Capture the cell that displays the provided text and extract its [X, Y] central coordinate. 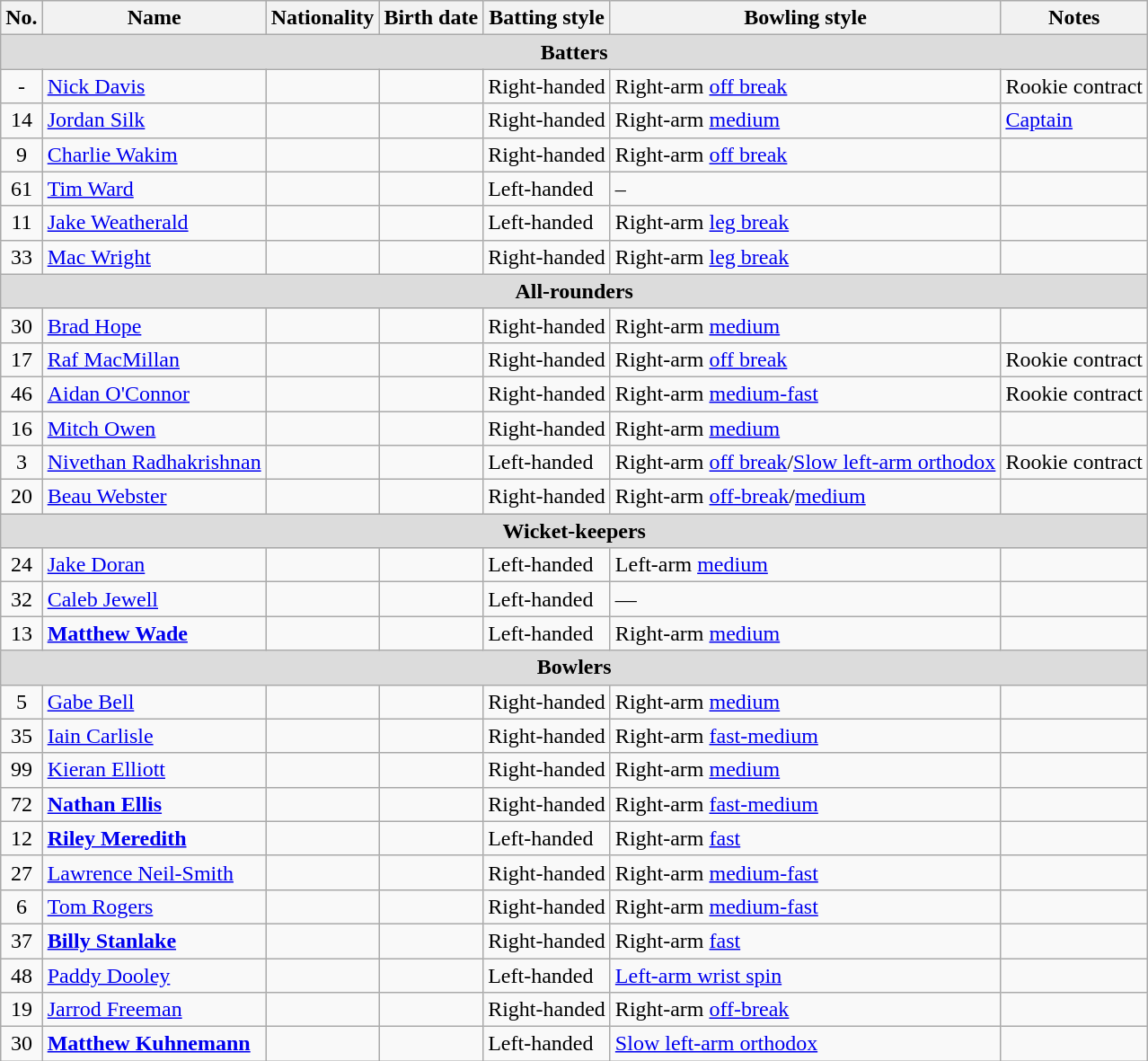
Aidan O'Connor [155, 393]
33 [22, 257]
Iain Carlisle [155, 736]
19 [22, 1010]
Nivethan Radhakrishnan [155, 463]
Right-arm off break/Slow left-arm orthodox [805, 463]
Gabe Bell [155, 702]
Raf MacMillan [155, 359]
3 [22, 463]
Lawrence Neil-Smith [155, 872]
5 [22, 702]
Paddy Dooley [155, 975]
Right-arm off-break [805, 1010]
16 [22, 429]
Charlie Wakim [155, 155]
Name [155, 18]
12 [22, 838]
17 [22, 359]
Jordan Silk [155, 120]
Matthew Wade [155, 633]
20 [22, 497]
Wicket-keepers [575, 531]
Jake Doran [155, 565]
Bowlers [575, 668]
Notes [1074, 18]
— [805, 599]
- [22, 86]
Caleb Jewell [155, 599]
Left-arm wrist spin [805, 975]
Mitch Owen [155, 429]
37 [22, 941]
72 [22, 804]
Slow left-arm orthodox [805, 1044]
Beau Webster [155, 497]
32 [22, 599]
Billy Stanlake [155, 941]
9 [22, 155]
Batting style [547, 18]
Tom Rogers [155, 906]
Jake Weatherald [155, 223]
13 [22, 633]
Birth date [431, 18]
24 [22, 565]
Nationality [322, 18]
Right-arm off-break/medium [805, 497]
Bowling style [805, 18]
Riley Meredith [155, 838]
Brad Hope [155, 325]
Tim Ward [155, 189]
Mac Wright [155, 257]
Matthew Kuhnemann [155, 1044]
35 [22, 736]
– [805, 189]
Nick Davis [155, 86]
Batters [575, 52]
46 [22, 393]
Kieran Elliott [155, 770]
All-rounders [575, 291]
48 [22, 975]
No. [22, 18]
Captain [1074, 120]
27 [22, 872]
61 [22, 189]
11 [22, 223]
Nathan Ellis [155, 804]
Jarrod Freeman [155, 1010]
14 [22, 120]
99 [22, 770]
Left-arm medium [805, 565]
6 [22, 906]
